Scan for the cell matching the given text and deliver its [X, Y] coordinate at center. 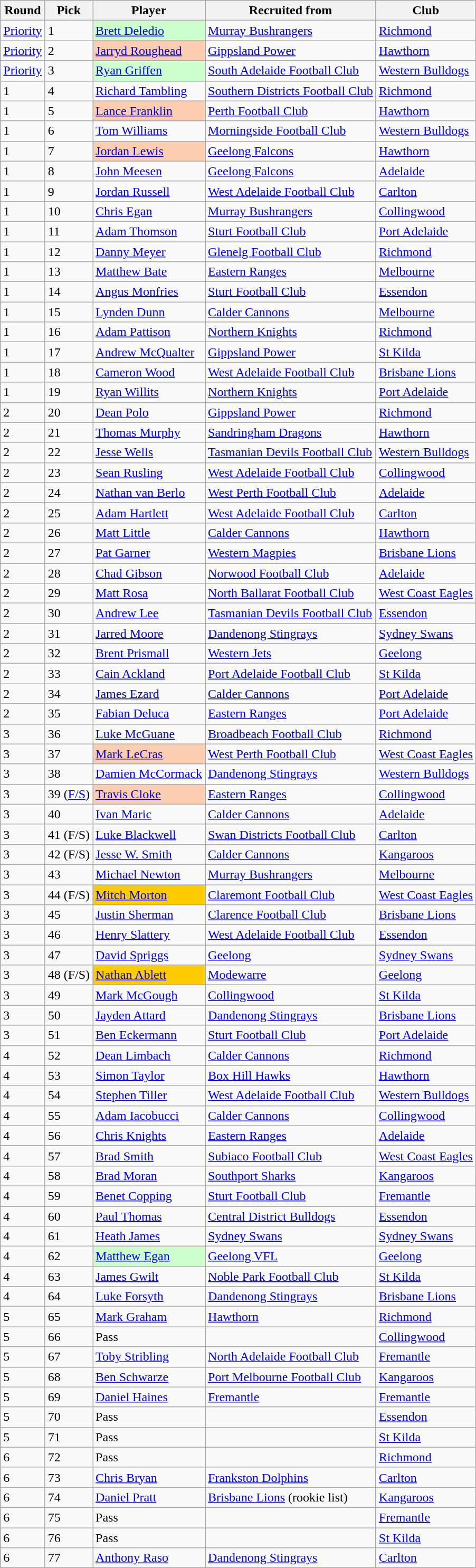
Heath James [149, 1236]
40 [69, 814]
Swan Districts Football Club [291, 834]
9 [69, 191]
Luke Forsyth [149, 1297]
7 [69, 151]
57 [69, 1156]
Simon Taylor [149, 1075]
61 [69, 1236]
65 [69, 1317]
Norwood Football Club [291, 573]
59 [69, 1196]
Nathan van Berlo [149, 493]
James Ezard [149, 694]
67 [69, 1357]
Matthew Bate [149, 272]
30 [69, 613]
70 [69, 1417]
71 [69, 1437]
Nathan Ablett [149, 975]
Jayden Attard [149, 1015]
Travis Cloke [149, 794]
63 [69, 1277]
56 [69, 1136]
Chris Egan [149, 211]
44 (F/S) [69, 895]
62 [69, 1257]
Ryan Willits [149, 392]
43 [69, 874]
Ben Eckermann [149, 1035]
Toby Stribling [149, 1357]
10 [69, 211]
Sean Rusling [149, 473]
20 [69, 412]
53 [69, 1075]
Andrew Lee [149, 613]
Mark Graham [149, 1317]
Glenelg Football Club [291, 252]
Fabian Deluca [149, 714]
8 [69, 171]
32 [69, 654]
Dean Polo [149, 412]
Geelong VFL [291, 1257]
12 [69, 252]
Pat Garner [149, 553]
Dean Limbach [149, 1055]
Recruited from [291, 11]
28 [69, 573]
Port Melbourne Football Club [291, 1377]
38 [69, 774]
13 [69, 272]
David Spriggs [149, 955]
Chris Knights [149, 1136]
Southern Districts Football Club [291, 91]
55 [69, 1116]
18 [69, 372]
52 [69, 1055]
Cain Ackland [149, 674]
49 [69, 995]
Player [149, 11]
50 [69, 1015]
Claremont Football Club [291, 895]
Richard Tambling [149, 91]
Morningside Football Club [291, 131]
Brad Smith [149, 1156]
Mitch Morton [149, 895]
74 [69, 1497]
60 [69, 1216]
11 [69, 231]
41 (F/S) [69, 834]
Paul Thomas [149, 1216]
35 [69, 714]
Adam Iacobucci [149, 1116]
37 [69, 754]
75 [69, 1517]
Daniel Pratt [149, 1497]
Brent Prismall [149, 654]
19 [69, 392]
58 [69, 1176]
Brett Deledio [149, 31]
Matt Little [149, 533]
Subiaco Football Club [291, 1156]
Jordan Russell [149, 191]
Mark McGough [149, 995]
66 [69, 1337]
Sandringham Dragons [291, 432]
45 [69, 915]
Southport Sharks [291, 1176]
68 [69, 1377]
72 [69, 1457]
Pick [69, 11]
29 [69, 593]
North Ballarat Football Club [291, 593]
39 (F/S) [69, 794]
Jarred Moore [149, 634]
Chad Gibson [149, 573]
Adam Pattison [149, 332]
Port Adelaide Football Club [291, 674]
21 [69, 432]
Anthony Raso [149, 1558]
Brad Moran [149, 1176]
Luke Blackwell [149, 834]
17 [69, 352]
14 [69, 292]
Angus Monfries [149, 292]
Lynden Dunn [149, 312]
James Gwilt [149, 1277]
Damien McCormack [149, 774]
27 [69, 553]
26 [69, 533]
Western Jets [291, 654]
Adam Hartlett [149, 513]
Box Hill Hawks [291, 1075]
Western Magpies [291, 553]
Jesse W. Smith [149, 854]
22 [69, 452]
24 [69, 493]
Central District Bulldogs [291, 1216]
34 [69, 694]
Jarryd Roughead [149, 51]
Michael Newton [149, 874]
Round [23, 11]
Luke McGuane [149, 734]
Danny Meyer [149, 252]
47 [69, 955]
51 [69, 1035]
Jesse Wells [149, 452]
15 [69, 312]
Mark LeCras [149, 754]
Clarence Football Club [291, 915]
33 [69, 674]
Chris Bryan [149, 1477]
South Adelaide Football Club [291, 71]
36 [69, 734]
Benet Copping [149, 1196]
Ryan Griffen [149, 71]
Cameron Wood [149, 372]
31 [69, 634]
Adam Thomson [149, 231]
Jordan Lewis [149, 151]
Henry Slattery [149, 935]
73 [69, 1477]
Brisbane Lions (rookie list) [291, 1497]
Frankston Dolphins [291, 1477]
Perth Football Club [291, 111]
Broadbeach Football Club [291, 734]
54 [69, 1095]
46 [69, 935]
Lance Franklin [149, 111]
Matt Rosa [149, 593]
23 [69, 473]
Daniel Haines [149, 1397]
69 [69, 1397]
Justin Sherman [149, 915]
Club [425, 11]
76 [69, 1538]
42 (F/S) [69, 854]
Tom Williams [149, 131]
Noble Park Football Club [291, 1277]
16 [69, 332]
North Adelaide Football Club [291, 1357]
77 [69, 1558]
48 (F/S) [69, 975]
Ben Schwarze [149, 1377]
Matthew Egan [149, 1257]
John Meesen [149, 171]
Andrew McQualter [149, 352]
Modewarre [291, 975]
Thomas Murphy [149, 432]
Stephen Tiller [149, 1095]
64 [69, 1297]
Ivan Maric [149, 814]
25 [69, 513]
